Scan for the cell matching the given text and deliver its (X, Y) coordinate at center. 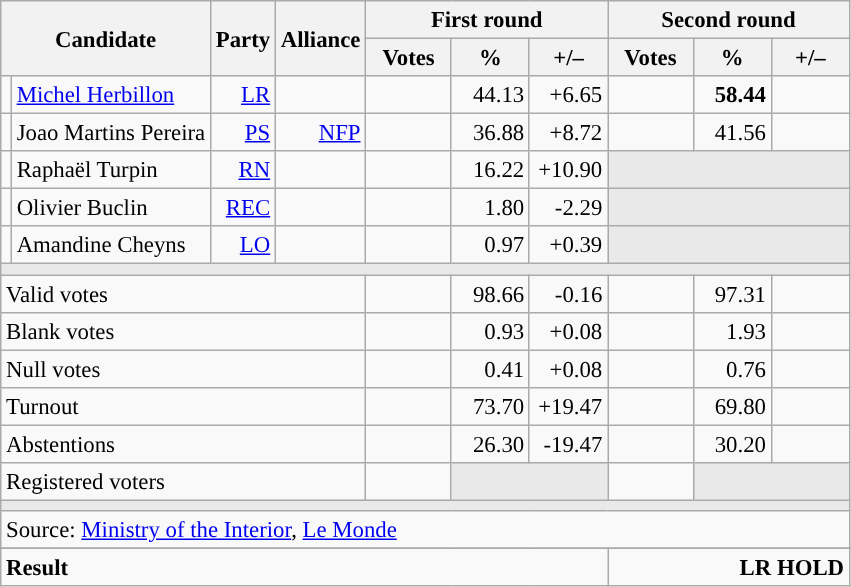
58.44 (732, 95)
Candidate (106, 38)
41.56 (732, 133)
+0.39 (568, 245)
Joao Martins Pereira (110, 133)
97.31 (732, 294)
LR HOLD (729, 567)
-0.16 (568, 294)
44.13 (490, 95)
Amandine Cheyns (110, 245)
Abstentions (184, 444)
First round (487, 20)
RN (242, 170)
LO (242, 245)
36.88 (490, 133)
-19.47 (568, 444)
0.41 (490, 369)
-2.29 (568, 208)
Result (304, 567)
Turnout (184, 406)
Valid votes (184, 294)
Party (242, 38)
LR (242, 95)
1.93 (732, 331)
+10.90 (568, 170)
98.66 (490, 294)
Second round (729, 20)
Source: Ministry of the Interior, Le Monde (426, 530)
0.97 (490, 245)
1.80 (490, 208)
16.22 (490, 170)
PS (242, 133)
Michel Herbillon (110, 95)
0.76 (732, 369)
Alliance (320, 38)
26.30 (490, 444)
Blank votes (184, 331)
+6.65 (568, 95)
REC (242, 208)
69.80 (732, 406)
NFP (320, 133)
30.20 (732, 444)
Olivier Buclin (110, 208)
Registered voters (184, 482)
Raphaël Turpin (110, 170)
+19.47 (568, 406)
73.70 (490, 406)
Null votes (184, 369)
+8.72 (568, 133)
0.93 (490, 331)
